Detect which cell encompasses the target text, then output its [x, y] center coordinate. 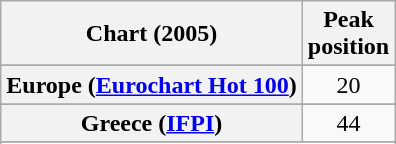
Greece (IFPI) [152, 123]
Peakposition [348, 34]
Chart (2005) [152, 34]
44 [348, 123]
Europe (Eurochart Hot 100) [152, 85]
20 [348, 85]
